Output the [x, y] coordinate of the center of the cell containing the given text.  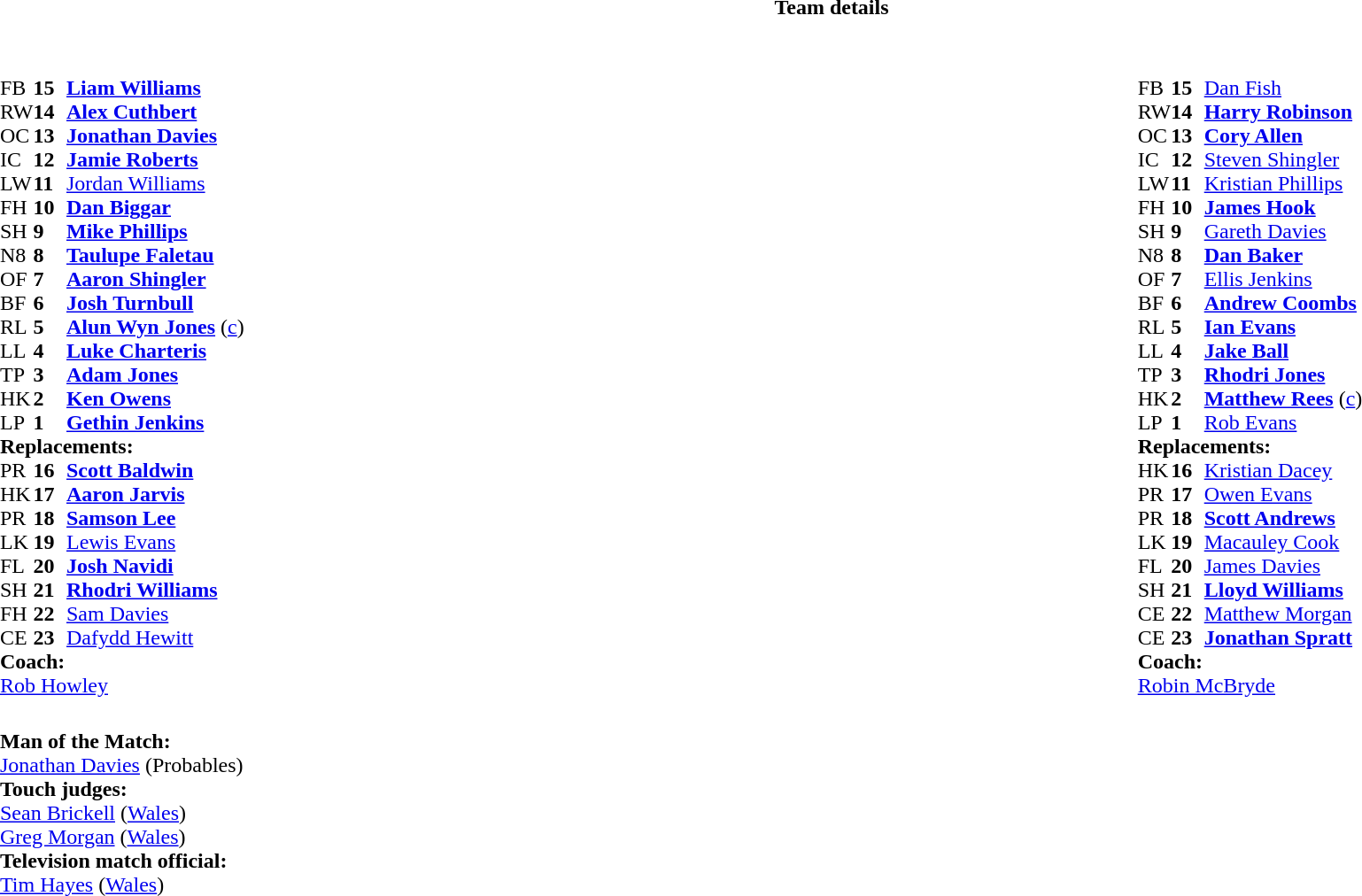
Jonathan Davies [156, 136]
Josh Turnbull [156, 303]
Aaron Shingler [156, 280]
Taulupe Faletau [156, 255]
Lewis Evans [156, 542]
Liam Williams [156, 89]
Scott Baldwin [156, 471]
Adam Jones [156, 375]
Jordan Williams [156, 184]
Luke Charteris [156, 351]
Mike Phillips [156, 232]
Dafydd Hewitt [156, 637]
Replacements: [122, 446]
Aaron Jarvis [156, 494]
Coach: [122, 662]
Josh Navidi [156, 567]
Rob Howley [122, 685]
Alex Cuthbert [156, 112]
Ken Owens [156, 398]
Rhodri Williams [156, 590]
Gethin Jenkins [156, 423]
Alun Wyn Jones (c) [156, 328]
Samson Lee [156, 519]
Sam Davies [156, 614]
Jamie Roberts [156, 159]
Dan Biggar [156, 207]
